Determine the (X, Y) coordinate at the center of the cell enclosing the given text.  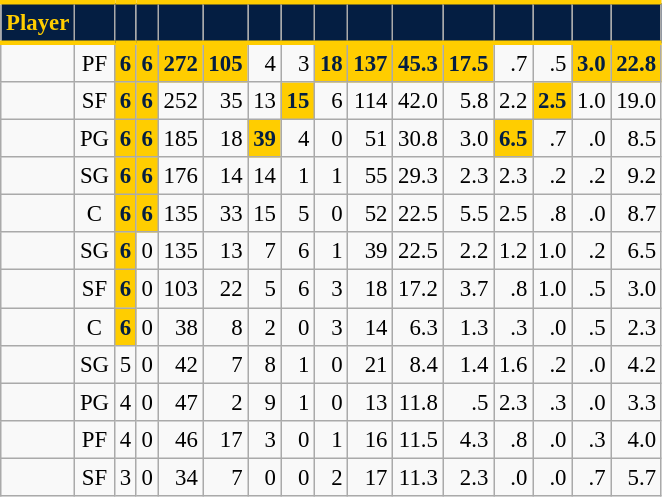
22.8 (636, 62)
11.5 (418, 439)
252 (180, 101)
9.2 (636, 176)
1.6 (514, 364)
42.0 (418, 101)
5.8 (468, 101)
11.8 (418, 402)
17.5 (468, 62)
103 (180, 289)
114 (370, 101)
55 (370, 176)
3.7 (468, 289)
47 (180, 402)
105 (226, 62)
9 (264, 402)
8.4 (418, 364)
16 (370, 439)
45.3 (418, 62)
272 (180, 62)
42 (180, 364)
1.3 (468, 327)
8.7 (636, 214)
176 (180, 176)
46 (180, 439)
Player (38, 22)
8.5 (636, 139)
22 (226, 289)
21 (370, 364)
35 (226, 101)
4.0 (636, 439)
52 (370, 214)
1.2 (514, 251)
1.4 (468, 364)
5.7 (636, 477)
3.3 (636, 402)
4.2 (636, 364)
137 (370, 62)
185 (180, 139)
19.0 (636, 101)
33 (226, 214)
5.5 (468, 214)
51 (370, 139)
17.2 (418, 289)
11.3 (418, 477)
6.3 (418, 327)
4.3 (468, 439)
34 (180, 477)
29.3 (418, 176)
38 (180, 327)
30.8 (418, 139)
